Pinpoint the cell where the given text exists, returning its (X, Y) midpoint coordinate. 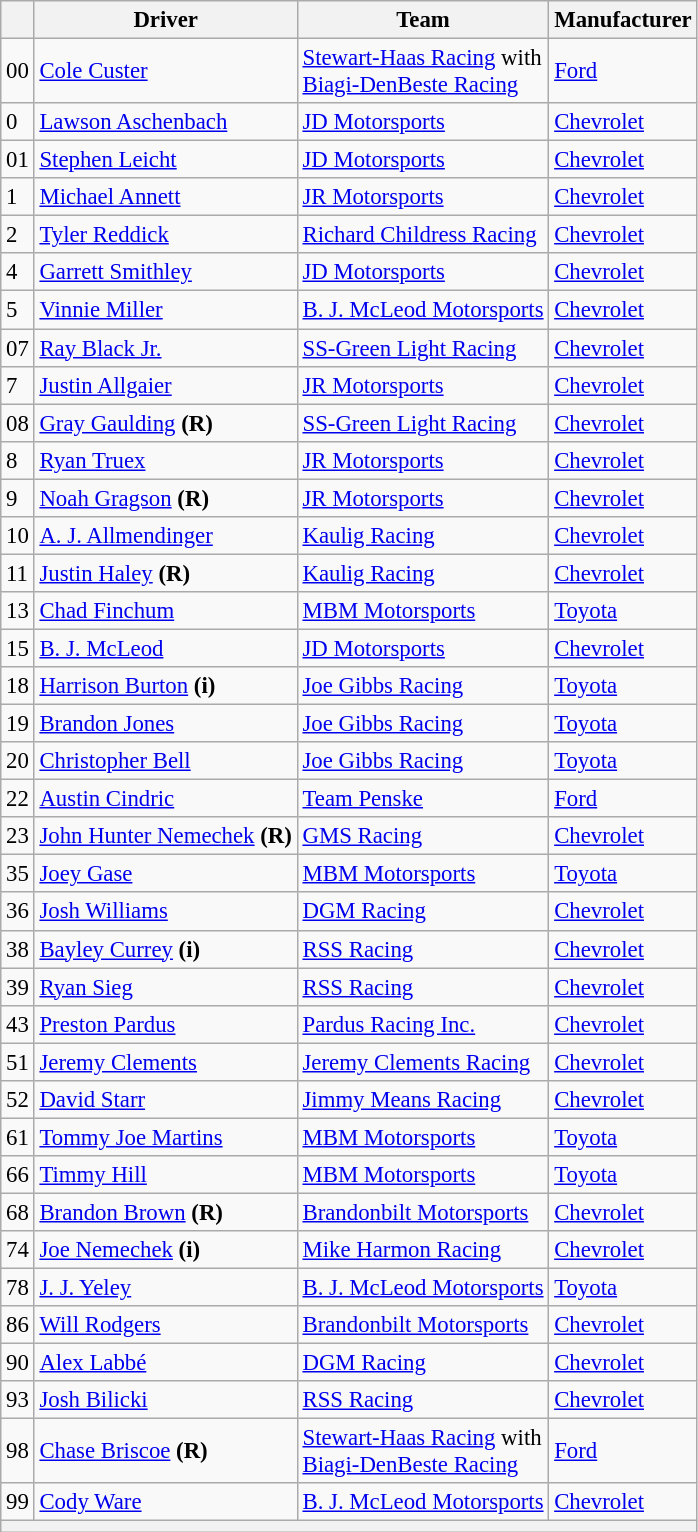
Cody Ware (166, 1503)
Gray Gaulding (R) (166, 423)
23 (18, 836)
Team Penske (423, 799)
39 (18, 987)
15 (18, 648)
Richard Childress Racing (423, 235)
68 (18, 1212)
A. J. Allmendinger (166, 536)
Stephen Leicht (166, 160)
4 (18, 273)
Bayley Currey (i) (166, 949)
Mike Harmon Racing (423, 1250)
Team (423, 20)
08 (18, 423)
Noah Gragson (R) (166, 498)
Jimmy Means Racing (423, 1100)
Austin Cindric (166, 799)
1 (18, 197)
8 (18, 460)
GMS Racing (423, 836)
22 (18, 799)
51 (18, 1062)
00 (18, 72)
9 (18, 498)
Driver (166, 20)
38 (18, 949)
Justin Allgaier (166, 385)
07 (18, 348)
Ryan Truex (166, 460)
Timmy Hill (166, 1175)
Michael Annett (166, 197)
Cole Custer (166, 72)
Tyler Reddick (166, 235)
93 (18, 1400)
Vinnie Miller (166, 310)
11 (18, 573)
2 (18, 235)
5 (18, 310)
20 (18, 761)
Manufacturer (623, 20)
90 (18, 1363)
Harrison Burton (i) (166, 686)
Tommy Joe Martins (166, 1137)
10 (18, 536)
B. J. McLeod (166, 648)
J. J. Yeley (166, 1288)
78 (18, 1288)
Joe Nemechek (i) (166, 1250)
Alex Labbé (166, 1363)
43 (18, 1024)
Jeremy Clements Racing (423, 1062)
Will Rodgers (166, 1325)
Garrett Smithley (166, 273)
Justin Haley (R) (166, 573)
66 (18, 1175)
36 (18, 912)
Preston Pardus (166, 1024)
19 (18, 724)
Ryan Sieg (166, 987)
Chase Briscoe (R) (166, 1452)
35 (18, 874)
Christopher Bell (166, 761)
74 (18, 1250)
John Hunter Nemechek (R) (166, 836)
18 (18, 686)
98 (18, 1452)
Joey Gase (166, 874)
Chad Finchum (166, 611)
86 (18, 1325)
Josh Bilicki (166, 1400)
61 (18, 1137)
01 (18, 160)
52 (18, 1100)
Brandon Jones (166, 724)
99 (18, 1503)
0 (18, 122)
Lawson Aschenbach (166, 122)
7 (18, 385)
Brandon Brown (R) (166, 1212)
13 (18, 611)
Ray Black Jr. (166, 348)
David Starr (166, 1100)
Jeremy Clements (166, 1062)
Pardus Racing Inc. (423, 1024)
Josh Williams (166, 912)
